Output the [x, y] coordinate of the center of the cell containing the given text.  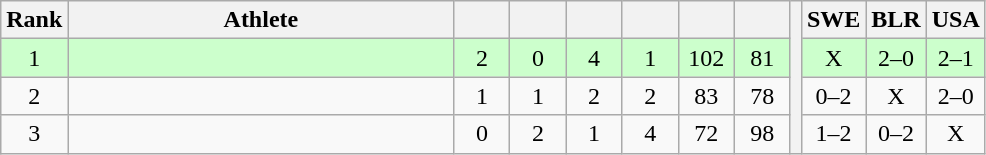
1–2 [833, 134]
Athlete [261, 20]
USA [956, 20]
81 [762, 58]
SWE [833, 20]
78 [762, 96]
3 [34, 134]
98 [762, 134]
2–1 [956, 58]
Rank [34, 20]
83 [706, 96]
102 [706, 58]
BLR [896, 20]
72 [706, 134]
